Scan for the cell matching the given text and deliver its (X, Y) coordinate at center. 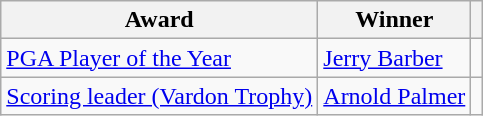
Jerry Barber (394, 58)
PGA Player of the Year (160, 58)
Winner (394, 20)
Arnold Palmer (394, 96)
Scoring leader (Vardon Trophy) (160, 96)
Award (160, 20)
